Identify which cell holds the provided text, then report its [X, Y] central coordinate. 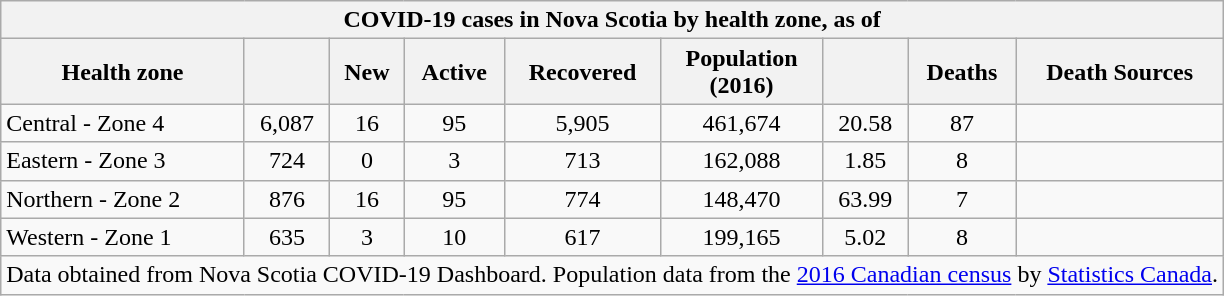
Northern - Zone 2 [122, 199]
876 [287, 199]
617 [583, 237]
148,470 [742, 199]
Active [454, 72]
199,165 [742, 237]
1.85 [866, 161]
Health zone [122, 72]
5.02 [866, 237]
10 [454, 237]
Recovered [583, 72]
Western - Zone 1 [122, 237]
Eastern - Zone 3 [122, 161]
162,088 [742, 161]
7 [962, 199]
Data obtained from Nova Scotia COVID-19 Dashboard. Population data from the 2016 Canadian census by Statistics Canada. [612, 275]
COVID-19 cases in Nova Scotia by health zone, as of [612, 20]
Population(2016) [742, 72]
New [367, 72]
Central - Zone 4 [122, 123]
635 [287, 237]
63.99 [866, 199]
0 [367, 161]
Death Sources [1120, 72]
Deaths [962, 72]
5,905 [583, 123]
87 [962, 123]
774 [583, 199]
713 [583, 161]
461,674 [742, 123]
724 [287, 161]
6,087 [287, 123]
20.58 [866, 123]
